Pinpoint the cell where the given text exists, returning its [x, y] midpoint coordinate. 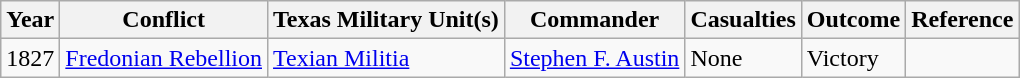
Reference [962, 20]
Fredonian Rebellion [164, 58]
Year [30, 20]
Texian Militia [386, 58]
Commander [594, 20]
Casualties [743, 20]
Conflict [164, 20]
None [743, 58]
Outcome [853, 20]
1827 [30, 58]
Victory [853, 58]
Texas Military Unit(s) [386, 20]
Stephen F. Austin [594, 58]
